Scan for the cell matching the given text and deliver its [X, Y] coordinate at center. 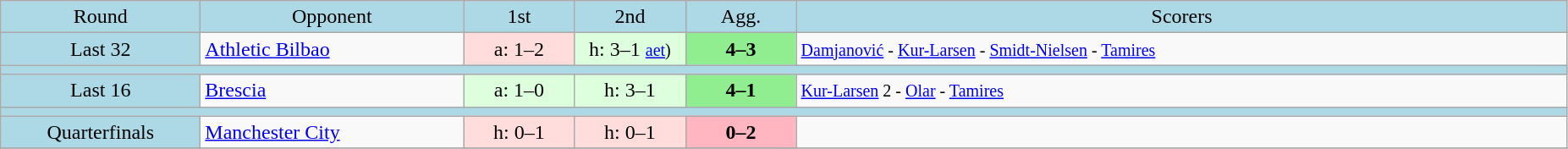
Athletic Bilbao [332, 49]
Damjanović - Kur-Larsen - Smidt-Nielsen - Tamires [1181, 49]
Agg. [741, 17]
Last 32 [101, 49]
1st [520, 17]
Kur-Larsen 2 - Olar - Tamires [1181, 91]
0–2 [741, 132]
a: 1–2 [520, 49]
2nd [630, 17]
h: 3–1 aet) [630, 49]
Brescia [332, 91]
Scorers [1181, 17]
4–1 [741, 91]
h: 3–1 [630, 91]
a: 1–0 [520, 91]
Last 16 [101, 91]
Manchester City [332, 132]
Round [101, 17]
4–3 [741, 49]
Opponent [332, 17]
Quarterfinals [101, 132]
